Scan for the cell matching the given text and deliver its (X, Y) coordinate at center. 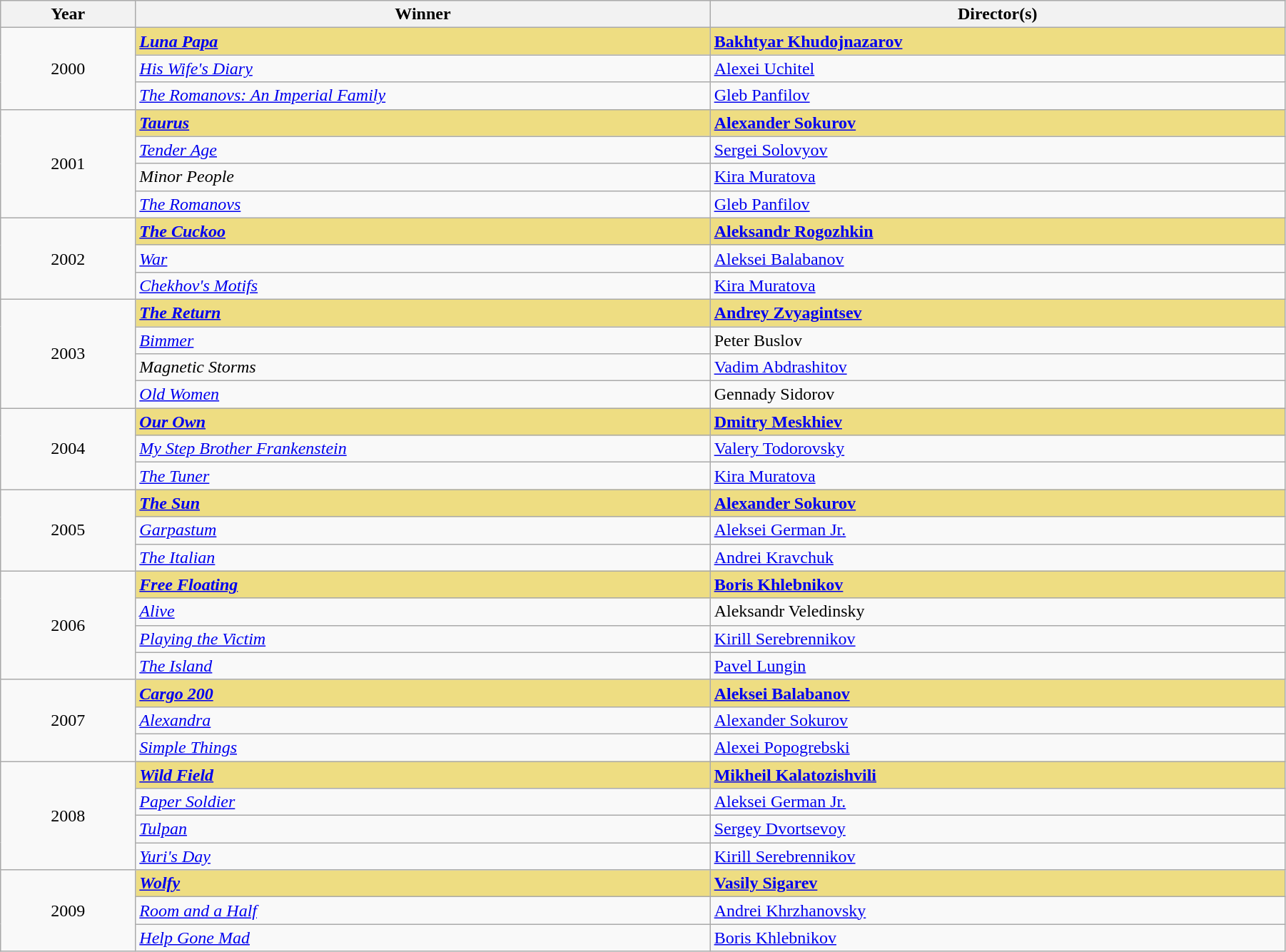
Pavel Lungin (998, 666)
Bakhtyar Khudojnazarov (998, 41)
2000 (69, 69)
2009 (69, 911)
Cargo 200 (422, 693)
Mikheil Kalatozishvili (998, 774)
Aleksandr Rogozhkin (998, 231)
The Tuner (422, 476)
The Return (422, 313)
Simple Things (422, 747)
War (422, 258)
2005 (69, 530)
2004 (69, 449)
Valery Todorovsky (998, 449)
Winner (422, 14)
Magnetic Storms (422, 368)
Wild Field (422, 774)
Gennady Sidorov (998, 395)
Chekhov's Motifs (422, 285)
Free Floating (422, 584)
Yuri's Day (422, 856)
Playing the Victim (422, 639)
Andrei Khrzhanovsky (998, 911)
2001 (69, 163)
My Step Brother Frankenstein (422, 449)
Vadim Abdrashitov (998, 368)
2006 (69, 625)
Bimmer (422, 340)
Peter Buslov (998, 340)
Old Women (422, 395)
Paper Soldier (422, 802)
2003 (69, 353)
The Romanovs (422, 204)
Garpastum (422, 530)
Sergey Dvortsevoy (998, 829)
Vasily Sigarev (998, 883)
Andrei Kravchuk (998, 557)
The Island (422, 666)
Dmitry Meskhiev (998, 422)
Aleksandr Veledinsky (998, 612)
Alexandra (422, 720)
Director(s) (998, 14)
Taurus (422, 123)
Alive (422, 612)
Alexei Uchitel (998, 69)
Our Own (422, 422)
Sergei Solovyov (998, 150)
The Italian (422, 557)
Luna Papa (422, 41)
Help Gone Mad (422, 938)
His Wife's Diary (422, 69)
Year (69, 14)
Wolfy (422, 883)
The Cuckoo (422, 231)
Alexei Popogrebski (998, 747)
The Romanovs: An Imperial Family (422, 96)
2007 (69, 720)
Tulpan (422, 829)
2008 (69, 815)
Room and a Half (422, 911)
The Sun (422, 503)
Andrey Zvyagintsev (998, 313)
2002 (69, 258)
Tender Age (422, 150)
Minor People (422, 177)
